Detect which cell encompasses the target text, then output its (X, Y) center coordinate. 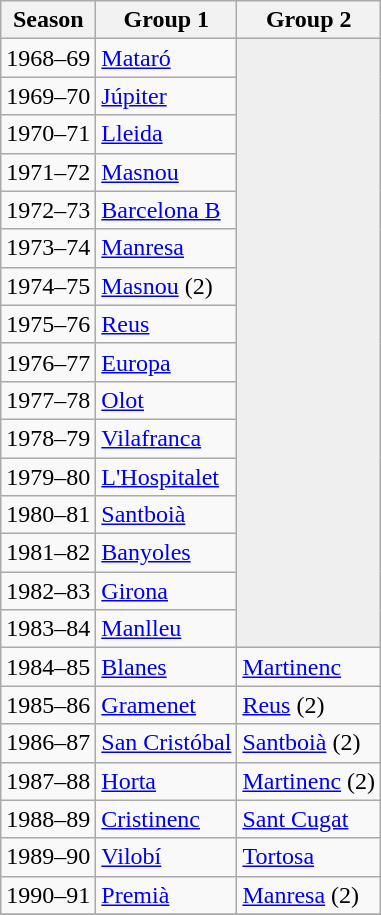
Tortosa (309, 857)
Banyoles (166, 553)
Horta (166, 781)
Manresa (166, 248)
Reus (2) (309, 705)
Masnou (166, 172)
1985–86 (48, 705)
1974–75 (48, 286)
Reus (166, 324)
Blanes (166, 667)
1973–74 (48, 248)
Sant Cugat (309, 819)
1978–79 (48, 438)
1970–71 (48, 134)
1987–88 (48, 781)
San Cristóbal (166, 743)
Olot (166, 400)
1990–91 (48, 895)
1989–90 (48, 857)
1984–85 (48, 667)
Martinenc (309, 667)
Masnou (2) (166, 286)
Season (48, 20)
1977–78 (48, 400)
1976–77 (48, 362)
Santboià (2) (309, 743)
Manlleu (166, 629)
Manresa (2) (309, 895)
Cristinenc (166, 819)
1971–72 (48, 172)
Júpiter (166, 96)
1982–83 (48, 591)
Martinenc (2) (309, 781)
Europa (166, 362)
1975–76 (48, 324)
Barcelona B (166, 210)
1981–82 (48, 553)
Gramenet (166, 705)
Premià (166, 895)
1983–84 (48, 629)
1988–89 (48, 819)
1986–87 (48, 743)
1969–70 (48, 96)
1972–73 (48, 210)
Santboià (166, 515)
Lleida (166, 134)
1980–81 (48, 515)
1979–80 (48, 477)
Group 1 (166, 20)
L'Hospitalet (166, 477)
Vilobí (166, 857)
Mataró (166, 58)
Vilafranca (166, 438)
Group 2 (309, 20)
Girona (166, 591)
1968–69 (48, 58)
